Scan for the cell matching the given text and deliver its [X, Y] coordinate at center. 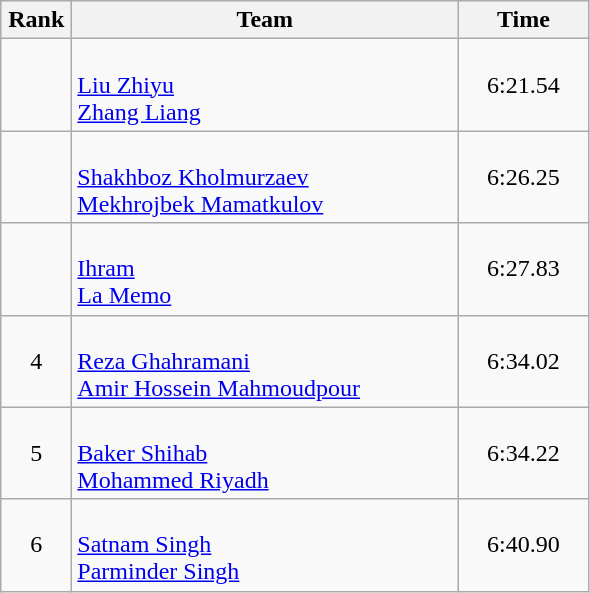
Team [265, 20]
6:34.22 [524, 453]
Liu ZhiyuZhang Liang [265, 85]
6:34.02 [524, 361]
IhramLa Memo [265, 269]
5 [36, 453]
6:27.83 [524, 269]
6:40.90 [524, 545]
Reza GhahramaniAmir Hossein Mahmoudpour [265, 361]
Time [524, 20]
Satnam SinghParminder Singh [265, 545]
Shakhboz KholmurzaevMekhrojbek Mamatkulov [265, 177]
6 [36, 545]
Baker ShihabMohammed Riyadh [265, 453]
6:26.25 [524, 177]
6:21.54 [524, 85]
Rank [36, 20]
4 [36, 361]
